Extract the (x, y) coordinate from the center of the cell holding the provided text.  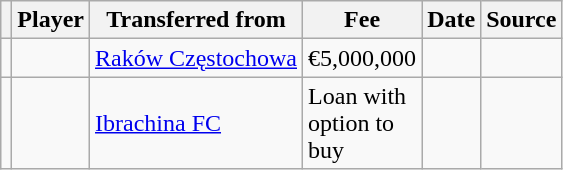
Player (51, 20)
Date (452, 20)
€5,000,000 (362, 58)
Transferred from (196, 20)
Raków Częstochowa (196, 58)
Fee (362, 20)
Loan with option to buy (362, 123)
Source (522, 20)
Ibrachina FC (196, 123)
